Determine the (X, Y) coordinate at the center of the cell enclosing the given text.  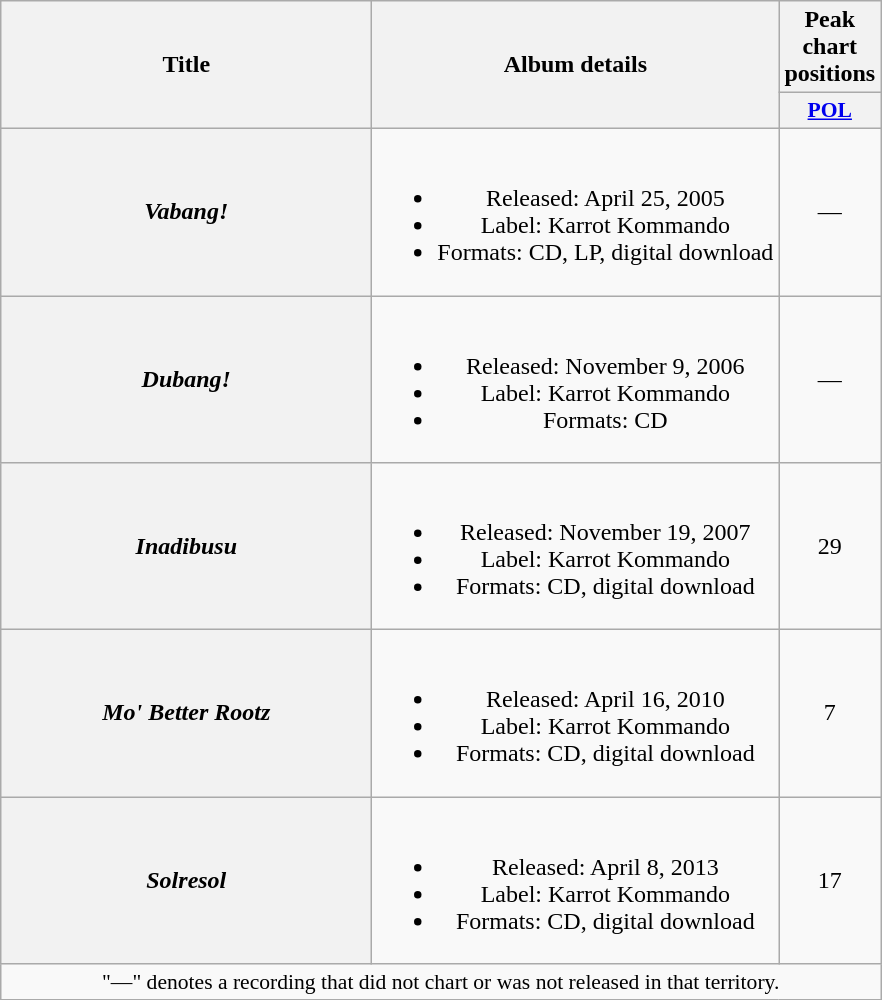
Released: April 16, 2010Label: Karrot KommandoFormats: CD, digital download (576, 714)
Dubang! (186, 380)
POL (830, 111)
Released: April 25, 2005Label: Karrot KommandoFormats: CD, LP, digital download (576, 212)
17 (830, 880)
Released: April 8, 2013Label: Karrot KommandoFormats: CD, digital download (576, 880)
Album details (576, 65)
Peak chart positions (830, 47)
Vabang! (186, 212)
Title (186, 65)
Mo' Better Rootz (186, 714)
29 (830, 546)
"—" denotes a recording that did not chart or was not released in that territory. (441, 982)
Released: November 9, 2006Label: Karrot KommandoFormats: CD (576, 380)
Inadibusu (186, 546)
Released: November 19, 2007Label: Karrot KommandoFormats: CD, digital download (576, 546)
Solresol (186, 880)
7 (830, 714)
